Identify which cell holds the provided text, then report its [x, y] central coordinate. 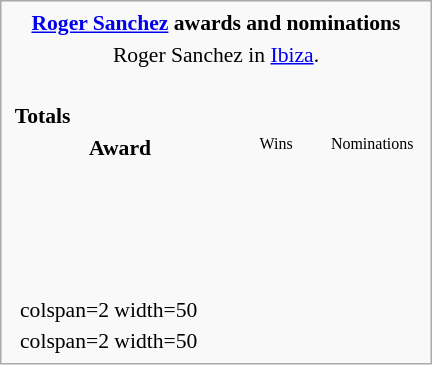
Wins [276, 147]
Totals Award Wins Nominations [216, 182]
Nominations [372, 147]
Roger Sanchez awards and nominations [216, 23]
Totals [216, 116]
Roger Sanchez in Ibiza. [216, 54]
Award [120, 147]
